Detect which cell encompasses the target text, then output its [X, Y] center coordinate. 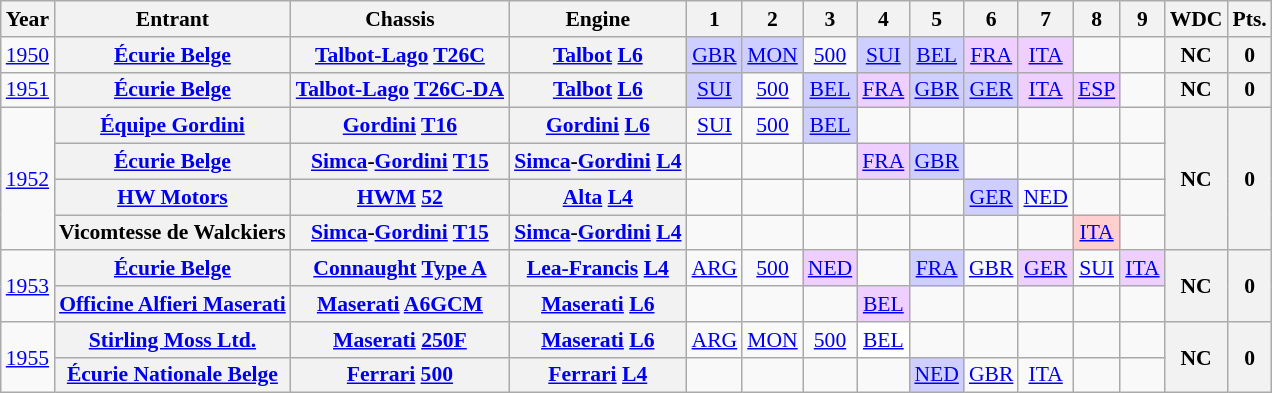
Pts. [1250, 19]
6 [992, 19]
Chassis [400, 19]
1950 [28, 55]
9 [1142, 19]
1951 [28, 90]
ESP [1096, 90]
Ferrari L4 [598, 375]
Maserati 250F [400, 340]
1953 [28, 286]
Engine [598, 19]
5 [936, 19]
Écurie Nationale Belge [172, 375]
Ferrari 500 [400, 375]
Year [28, 19]
Alta L4 [598, 197]
4 [883, 19]
1955 [28, 358]
3 [830, 19]
HW Motors [172, 197]
Connaught Type A [400, 269]
Gordini T16 [400, 126]
1952 [28, 179]
2 [772, 19]
WDC [1196, 19]
Stirling Moss Ltd. [172, 340]
8 [1096, 19]
Lea-Francis L4 [598, 269]
7 [1045, 19]
Talbot-Lago T26C-DA [400, 90]
1 [715, 19]
Équipe Gordini [172, 126]
Officine Alfieri Maserati [172, 304]
Gordini L6 [598, 126]
Talbot-Lago T26C [400, 55]
Maserati A6GCM [400, 304]
HWM 52 [400, 197]
Entrant [172, 19]
Vicomtesse de Walckiers [172, 233]
